Capture the cell that displays the provided text and extract its [x, y] central coordinate. 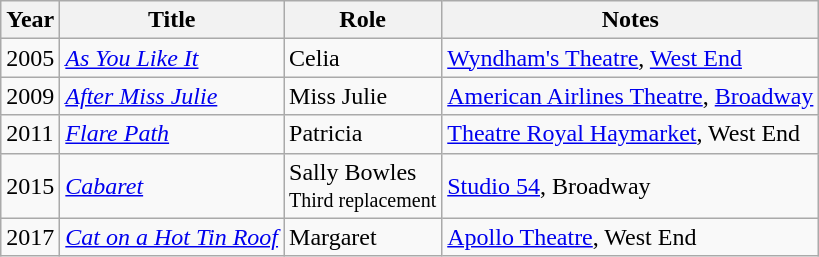
Margaret [363, 237]
After Miss Julie [172, 96]
American Airlines Theatre, Broadway [630, 96]
2009 [30, 96]
Title [172, 20]
Apollo Theatre, West End [630, 237]
Notes [630, 20]
Wyndham's Theatre, West End [630, 58]
Studio 54, Broadway [630, 186]
Cabaret [172, 186]
Patricia [363, 134]
Theatre Royal Haymarket, West End [630, 134]
2011 [30, 134]
As You Like It [172, 58]
2017 [30, 237]
Sally BowlesThird replacement [363, 186]
Cat on a Hot Tin Roof [172, 237]
2015 [30, 186]
Role [363, 20]
Flare Path [172, 134]
2005 [30, 58]
Celia [363, 58]
Miss Julie [363, 96]
Year [30, 20]
